From the cell containing the given text, extract its center point as (X, Y) coordinate. 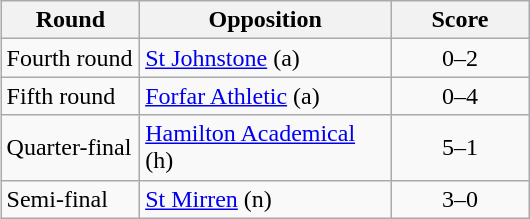
5–1 (460, 148)
0–2 (460, 58)
Round (70, 20)
Score (460, 20)
0–4 (460, 96)
3–0 (460, 199)
Opposition (266, 20)
St Johnstone (a) (266, 58)
Quarter-final (70, 148)
Fifth round (70, 96)
St Mirren (n) (266, 199)
Hamilton Academical (h) (266, 148)
Semi-final (70, 199)
Fourth round (70, 58)
Forfar Athletic (a) (266, 96)
